Detect which cell encompasses the target text, then output its [x, y] center coordinate. 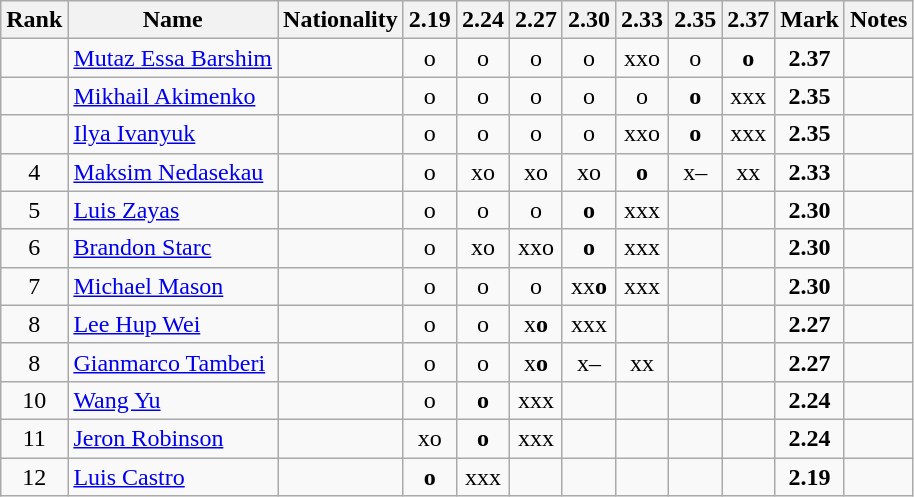
Name [173, 20]
Mark [810, 20]
Michael Mason [173, 286]
12 [34, 477]
Mutaz Essa Barshim [173, 58]
Brandon Starc [173, 248]
Maksim Nedasekau [173, 172]
10 [34, 400]
Gianmarco Tamberi [173, 362]
Mikhail Akimenko [173, 96]
Nationality [341, 20]
5 [34, 210]
Ilya Ivanyuk [173, 134]
Rank [34, 20]
Luis Zayas [173, 210]
Notes [878, 20]
4 [34, 172]
7 [34, 286]
Luis Castro [173, 477]
11 [34, 438]
6 [34, 248]
Jeron Robinson [173, 438]
Wang Yu [173, 400]
Lee Hup Wei [173, 324]
